Return the (x, y) coordinate for the center point of the cell that contains the specified text.  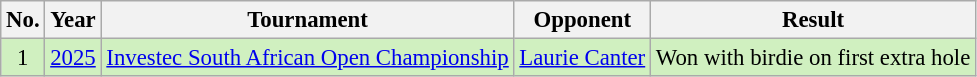
Tournament (308, 20)
2025 (73, 58)
Result (814, 20)
Laurie Canter (582, 58)
No. (23, 20)
1 (23, 58)
Won with birdie on first extra hole (814, 58)
Investec South African Open Championship (308, 58)
Opponent (582, 20)
Year (73, 20)
